Locate the cell with the specified text and output its (X, Y) center coordinate. 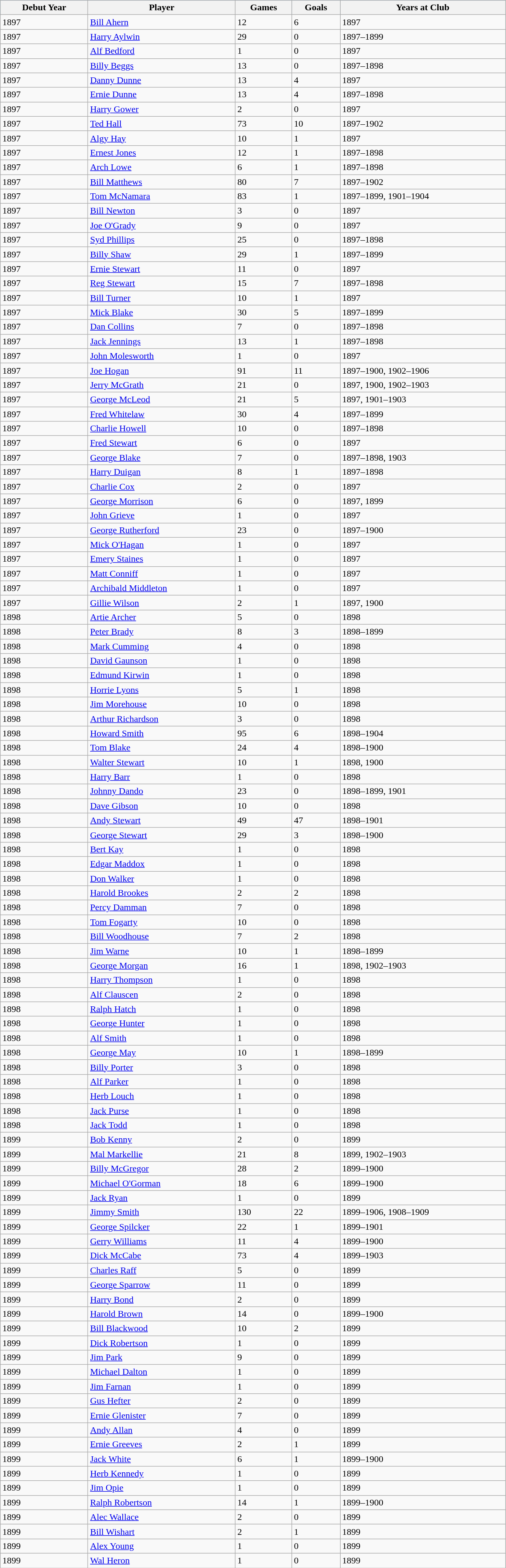
George Blake (162, 458)
Ted Hall (162, 124)
Debut Year (44, 8)
49 (264, 820)
Alf Clauscen (162, 994)
1898–1899, 1901 (423, 791)
Herb Louch (162, 1096)
Andy Allan (162, 1430)
Jim Warne (162, 951)
1898, 1900 (423, 762)
Harry Bond (162, 1299)
Alec Wallace (162, 1517)
Charlie Howell (162, 429)
Reg Stewart (162, 283)
Bill Blackwood (162, 1328)
Billy Beggs (162, 66)
Michael O'Gorman (162, 1183)
Harry Aylwin (162, 37)
91 (264, 370)
Syd Phillips (162, 240)
Archibald Middleton (162, 588)
Bill Newton (162, 211)
Bill Wishart (162, 1531)
Charlie Cox (162, 487)
Percy Damman (162, 908)
1898, 1902–1903 (423, 966)
Goals (316, 8)
Edmund Kirwin (162, 675)
George Rutherford (162, 530)
Jack White (162, 1459)
1897–1898, 1903 (423, 458)
15 (264, 283)
Charles Raff (162, 1270)
Johnny Dando (162, 791)
1897, 1900, 1902–1903 (423, 385)
John Molesworth (162, 356)
Fred Stewart (162, 443)
Jack Todd (162, 1125)
Ernest Jones (162, 153)
Harry Gower (162, 109)
Ralph Robertson (162, 1502)
Bill Matthews (162, 182)
Joe O'Grady (162, 225)
George May (162, 1052)
28 (264, 1169)
Alf Bedford (162, 51)
1899–1903 (423, 1256)
Fred Whitelaw (162, 414)
Wal Heron (162, 1560)
Tom McNamara (162, 196)
Harry Barr (162, 777)
Andy Stewart (162, 820)
Harry Thompson (162, 980)
Arthur Richardson (162, 719)
24 (264, 748)
Dan Collins (162, 327)
Artie Archer (162, 617)
Jack Jennings (162, 341)
1899, 1902–1903 (423, 1154)
Ernie Dunne (162, 95)
Gillie Wilson (162, 602)
Dave Gibson (162, 806)
Danny Dunne (162, 80)
Ralph Hatch (162, 1009)
Mark Cumming (162, 646)
1897, 1901–1903 (423, 399)
George McLeod (162, 399)
1897–1900 (423, 530)
Years at Club (423, 8)
George Sparrow (162, 1285)
25 (264, 240)
George Hunter (162, 1023)
80 (264, 182)
Gus Hefter (162, 1401)
Bill Woodhouse (162, 937)
Dick Robertson (162, 1343)
Jim Park (162, 1358)
95 (264, 733)
Joe Hogan (162, 370)
Algy Hay (162, 138)
Gerry Williams (162, 1241)
Billy Porter (162, 1067)
Tom Fogarty (162, 922)
1899–1906, 1908–1909 (423, 1212)
George Morgan (162, 966)
Walter Stewart (162, 762)
Alf Smith (162, 1038)
Howard Smith (162, 733)
Jack Purse (162, 1111)
Herb Kennedy (162, 1473)
1898–1901 (423, 820)
47 (316, 820)
83 (264, 196)
1897–1899, 1901–1904 (423, 196)
Harry Duigan (162, 472)
Billy McGregor (162, 1169)
Mick O'Hagan (162, 545)
Jerry McGrath (162, 385)
Don Walker (162, 878)
John Grieve (162, 516)
Jim Morehouse (162, 704)
Bob Kenny (162, 1140)
Horrie Lyons (162, 690)
16 (264, 966)
Tom Blake (162, 748)
Alex Young (162, 1546)
Edgar Maddox (162, 864)
1897–1900, 1902–1906 (423, 370)
Ernie Stewart (162, 269)
Harold Brookes (162, 893)
Mick Blake (162, 312)
Peter Brady (162, 631)
Jim Opie (162, 1488)
David Gaunson (162, 661)
Emery Staines (162, 559)
1899–1901 (423, 1227)
Arch Lowe (162, 167)
130 (264, 1212)
1898–1904 (423, 733)
Bill Ahern (162, 22)
Bert Kay (162, 849)
18 (264, 1183)
Ernie Greeves (162, 1444)
Bill Turner (162, 298)
George Morrison (162, 501)
George Stewart (162, 835)
George Spilcker (162, 1227)
Games (264, 8)
Matt Conniff (162, 574)
Billy Shaw (162, 254)
Jimmy Smith (162, 1212)
Michael Dalton (162, 1372)
1897, 1899 (423, 501)
Jim Farnan (162, 1386)
Player (162, 8)
Harold Brown (162, 1314)
Alf Parker (162, 1081)
1897, 1900 (423, 602)
Mal Markellie (162, 1154)
Ernie Glenister (162, 1415)
Dick McCabe (162, 1256)
Jack Ryan (162, 1198)
